Scan for the cell matching the given text and deliver its (x, y) coordinate at center. 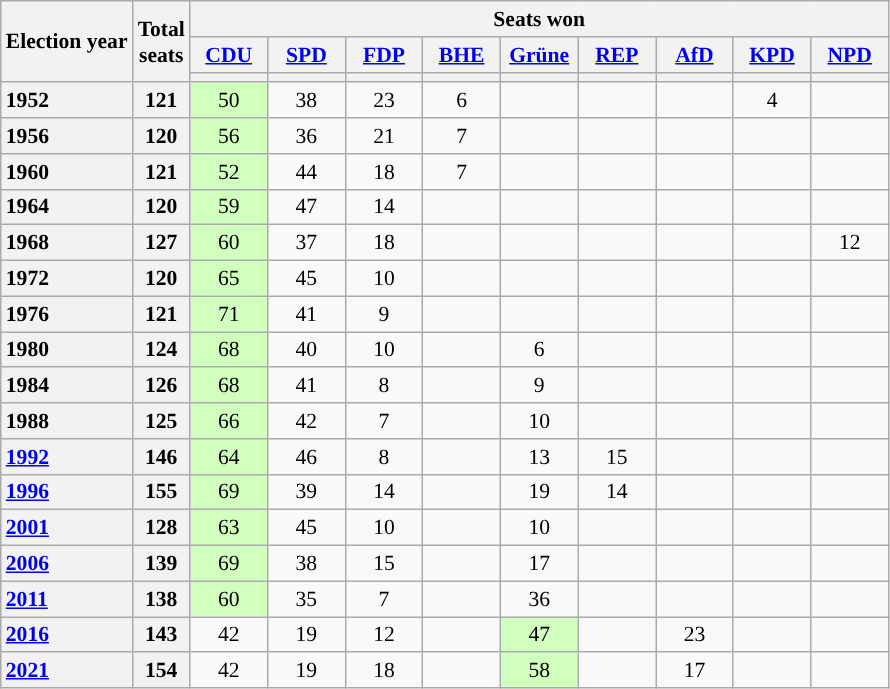
4 (772, 101)
1980 (67, 350)
71 (229, 314)
59 (229, 207)
155 (162, 492)
35 (307, 599)
2021 (67, 671)
REP (617, 55)
Election year (67, 42)
BHE (462, 55)
143 (162, 635)
126 (162, 386)
66 (229, 421)
56 (229, 136)
1976 (67, 314)
58 (539, 671)
2006 (67, 564)
139 (162, 564)
44 (307, 172)
1972 (67, 279)
2001 (67, 528)
2016 (67, 635)
64 (229, 457)
65 (229, 279)
Totalseats (162, 42)
Grüne (539, 55)
FDP (384, 55)
SPD (307, 55)
63 (229, 528)
125 (162, 421)
KPD (772, 55)
39 (307, 492)
1996 (67, 492)
46 (307, 457)
NPD (850, 55)
146 (162, 457)
1968 (67, 243)
40 (307, 350)
13 (539, 457)
154 (162, 671)
1956 (67, 136)
128 (162, 528)
1992 (67, 457)
1988 (67, 421)
1964 (67, 207)
1984 (67, 386)
138 (162, 599)
124 (162, 350)
37 (307, 243)
127 (162, 243)
52 (229, 172)
1960 (67, 172)
50 (229, 101)
21 (384, 136)
2011 (67, 599)
Seats won (540, 19)
AfD (695, 55)
CDU (229, 55)
1952 (67, 101)
